Determine the [x, y] coordinate at the center of the cell enclosing the given text.  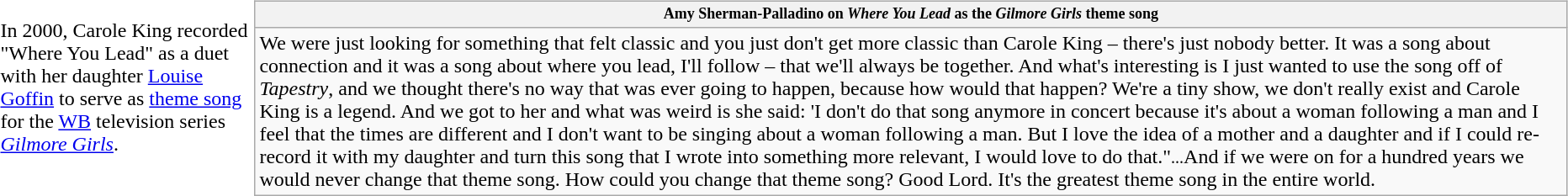
Amy Sherman-Palladino on Where You Lead as the Gilmore Girls theme song [911, 13]
